Find where the given text appears and provide that cell's center as (X, Y) coordinate. 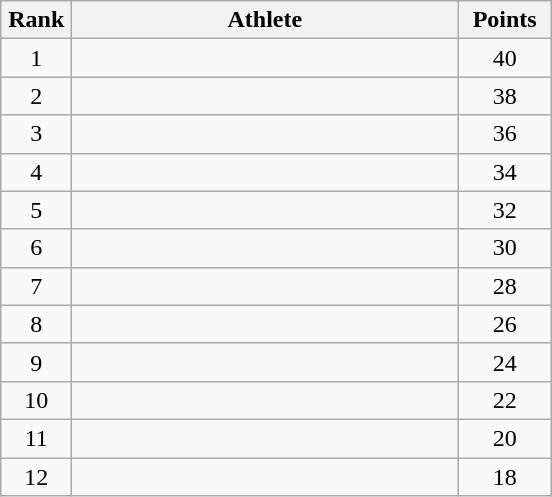
2 (36, 96)
26 (505, 324)
10 (36, 400)
8 (36, 324)
32 (505, 210)
4 (36, 172)
9 (36, 362)
34 (505, 172)
5 (36, 210)
12 (36, 477)
1 (36, 58)
30 (505, 248)
Rank (36, 20)
11 (36, 438)
36 (505, 134)
22 (505, 400)
28 (505, 286)
Points (505, 20)
Athlete (265, 20)
18 (505, 477)
40 (505, 58)
3 (36, 134)
20 (505, 438)
24 (505, 362)
38 (505, 96)
6 (36, 248)
7 (36, 286)
